Capture the cell that displays the provided text and extract its (X, Y) central coordinate. 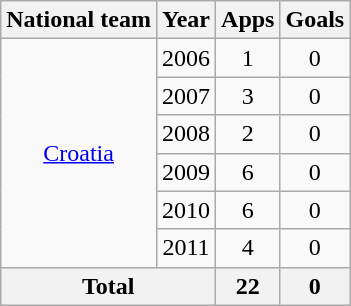
Total (108, 286)
Goals (315, 20)
2006 (186, 58)
Apps (248, 20)
3 (248, 96)
22 (248, 286)
2009 (186, 172)
2007 (186, 96)
Croatia (79, 153)
Year (186, 20)
2010 (186, 210)
2011 (186, 248)
1 (248, 58)
4 (248, 248)
National team (79, 20)
2 (248, 134)
2008 (186, 134)
